Find where the given text appears and provide that cell's center as [X, Y] coordinate. 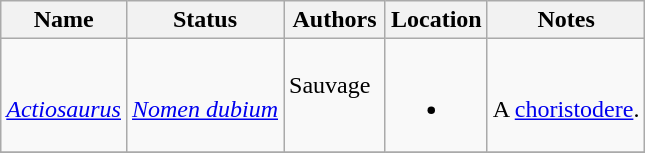
Authors [335, 20]
Nomen dubium [204, 96]
Status [204, 20]
Actiosaurus [64, 96]
Name [64, 20]
Sauvage [330, 96]
Notes [566, 20]
Location [436, 20]
A choristodere. [566, 96]
